Determine the [x, y] coordinate at the center of the cell enclosing the given text.  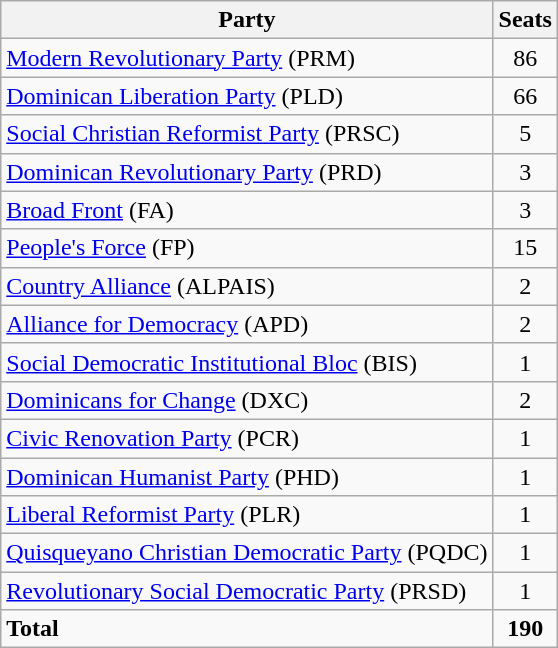
Country Alliance (ALPAIS) [247, 286]
People's Force (FP) [247, 248]
Quisqueyano Christian Democratic Party (PQDC) [247, 553]
Liberal Reformist Party (PLR) [247, 515]
Dominican Revolutionary Party (PRD) [247, 172]
66 [525, 96]
Total [247, 629]
Seats [525, 20]
190 [525, 629]
Social Christian Reformist Party (PRSC) [247, 134]
Alliance for Democracy (APD) [247, 324]
86 [525, 58]
Dominican Liberation Party (PLD) [247, 96]
Dominicans for Change (DXC) [247, 400]
Revolutionary Social Democratic Party (PRSD) [247, 591]
Civic Renovation Party (PCR) [247, 438]
Broad Front (FA) [247, 210]
Modern Revolutionary Party (PRM) [247, 58]
Dominican Humanist Party (PHD) [247, 477]
Social Democratic Institutional Bloc (BIS) [247, 362]
Party [247, 20]
5 [525, 134]
15 [525, 248]
